From the cell containing the given text, extract its center point as [X, Y] coordinate. 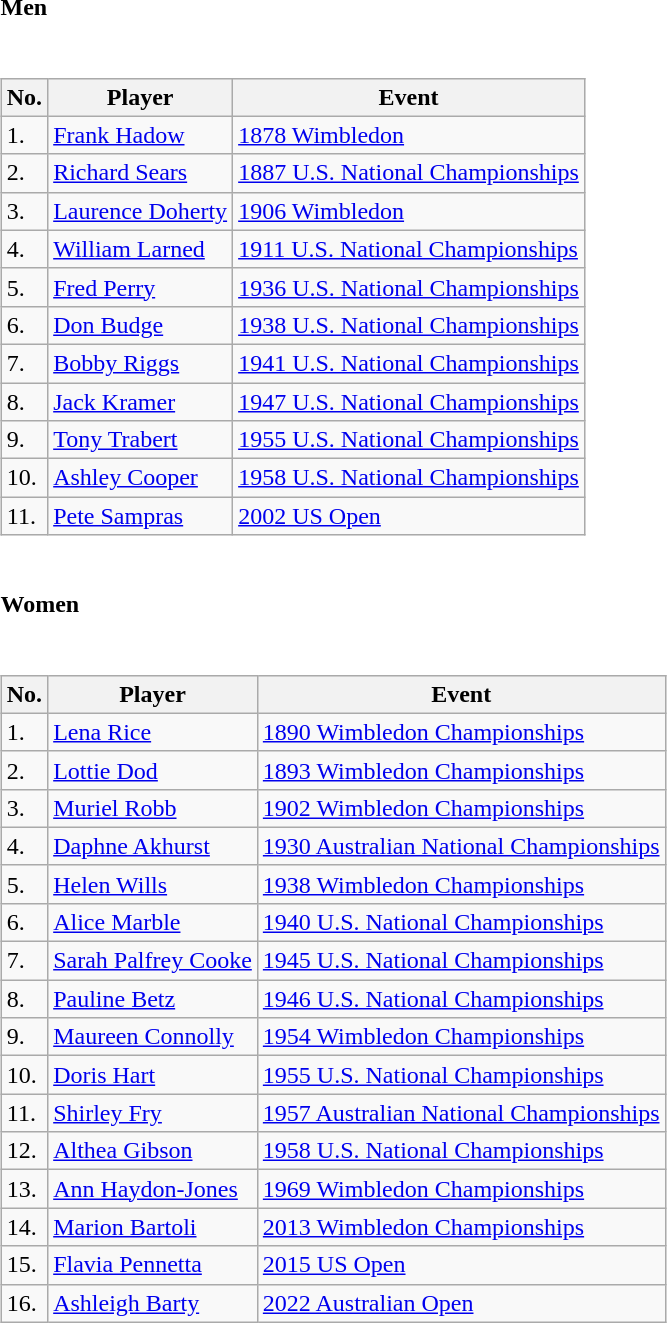
1941 U.S. National Championships [409, 363]
1946 U.S. National Championships [461, 999]
Ann Haydon-Jones [153, 1189]
1938 Wimbledon Championships [461, 884]
Maureen Connolly [153, 1037]
Tony Trabert [140, 440]
Daphne Akhurst [153, 846]
1954 Wimbledon Championships [461, 1037]
13. [24, 1189]
1890 Wimbledon Championships [461, 732]
Sarah Palfrey Cooke [153, 961]
15. [24, 1265]
1945 U.S. National Championships [461, 961]
1930 Australian National Championships [461, 846]
Pete Sampras [140, 516]
2002 US Open [409, 516]
Doris Hart [153, 1075]
2013 Wimbledon Championships [461, 1227]
1887 U.S. National Championships [409, 173]
Bobby Riggs [140, 363]
Marion Bartoli [153, 1227]
1957 Australian National Championships [461, 1113]
2022 Australian Open [461, 1303]
Lena Rice [153, 732]
Pauline Betz [153, 999]
Helen Wills [153, 884]
Richard Sears [140, 173]
12. [24, 1151]
Muriel Robb [153, 808]
Laurence Doherty [140, 211]
Fred Perry [140, 287]
14. [24, 1227]
16. [24, 1303]
1906 Wimbledon [409, 211]
1940 U.S. National Championships [461, 922]
Althea Gibson [153, 1151]
1936 U.S. National Championships [409, 287]
1947 U.S. National Championships [409, 402]
Flavia Pennetta [153, 1265]
1878 Wimbledon [409, 135]
Ashleigh Barty [153, 1303]
Ashley Cooper [140, 478]
1893 Wimbledon Championships [461, 770]
William Larned [140, 249]
Jack Kramer [140, 402]
2015 US Open [461, 1265]
Frank Hadow [140, 135]
Alice Marble [153, 922]
1911 U.S. National Championships [409, 249]
1938 U.S. National Championships [409, 325]
Lottie Dod [153, 770]
1902 Wimbledon Championships [461, 808]
1969 Wimbledon Championships [461, 1189]
Don Budge [140, 325]
Shirley Fry [153, 1113]
